Provide the [X, Y] coordinate of the cell's center where the given text is located.  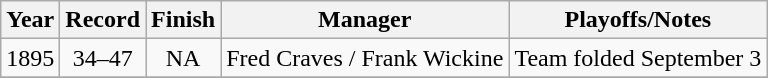
Team folded September 3 [638, 58]
Playoffs/Notes [638, 20]
Fred Craves / Frank Wickine [365, 58]
Manager [365, 20]
NA [184, 58]
Finish [184, 20]
Year [30, 20]
Record [103, 20]
34–47 [103, 58]
1895 [30, 58]
